Scan for the cell matching the given text and deliver its [X, Y] coordinate at center. 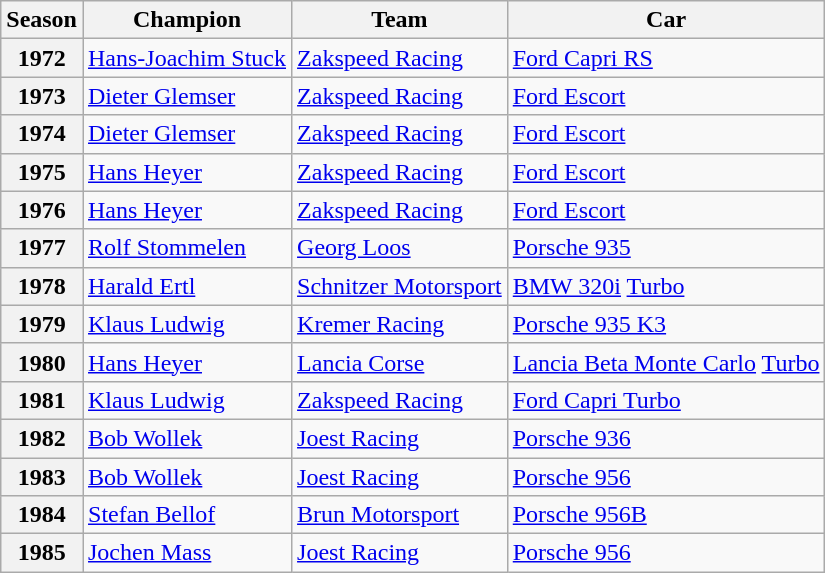
1981 [42, 400]
Schnitzer Motorsport [400, 286]
1985 [42, 553]
Stefan Bellof [186, 515]
Season [42, 20]
Car [666, 20]
1974 [42, 134]
Jochen Mass [186, 553]
1973 [42, 96]
Porsche 956B [666, 515]
1977 [42, 248]
1976 [42, 210]
1978 [42, 286]
Rolf Stommelen [186, 248]
Ford Capri RS [666, 58]
1983 [42, 477]
Kremer Racing [400, 324]
Champion [186, 20]
1972 [42, 58]
1980 [42, 362]
Lancia Corse [400, 362]
1982 [42, 438]
BMW 320i Turbo [666, 286]
Porsche 935 K3 [666, 324]
Porsche 936 [666, 438]
Ford Capri Turbo [666, 400]
Harald Ertl [186, 286]
Porsche 935 [666, 248]
Brun Motorsport [400, 515]
Georg Loos [400, 248]
Team [400, 20]
1984 [42, 515]
1979 [42, 324]
Hans-Joachim Stuck [186, 58]
1975 [42, 172]
Lancia Beta Monte Carlo Turbo [666, 362]
